Output the [X, Y] coordinate of the center of the cell containing the given text.  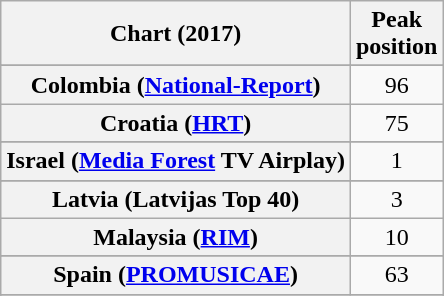
Colombia (National-Report) [176, 85]
1 [396, 161]
Israel (Media Forest TV Airplay) [176, 161]
Peak position [396, 34]
96 [396, 85]
75 [396, 123]
Croatia (HRT) [176, 123]
Malaysia (RIM) [176, 237]
Latvia (Latvijas Top 40) [176, 199]
Spain (PROMUSICAE) [176, 275]
10 [396, 237]
Chart (2017) [176, 34]
3 [396, 199]
63 [396, 275]
